Identify which cell holds the provided text, then report its [x, y] central coordinate. 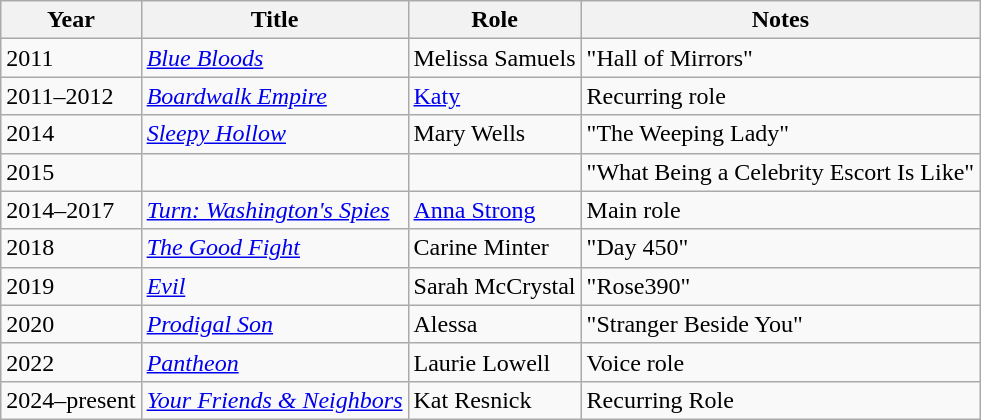
2014–2017 [71, 210]
Main role [780, 210]
Notes [780, 20]
Boardwalk Empire [274, 96]
"Rose390" [780, 286]
Anna Strong [494, 210]
Sleepy Hollow [274, 134]
2015 [71, 172]
Carine Minter [494, 248]
Laurie Lowell [494, 362]
Blue Bloods [274, 58]
Your Friends & Neighbors [274, 400]
"What Being a Celebrity Escort Is Like" [780, 172]
Recurring role [780, 96]
"Day 450" [780, 248]
The Good Fight [274, 248]
Pantheon [274, 362]
Sarah McCrystal [494, 286]
Voice role [780, 362]
Melissa Samuels [494, 58]
Alessa [494, 324]
2018 [71, 248]
Katy [494, 96]
2024–present [71, 400]
Turn: Washington's Spies [274, 210]
Kat Resnick [494, 400]
2014 [71, 134]
"Hall of Mirrors" [780, 58]
Evil [274, 286]
2011–2012 [71, 96]
2019 [71, 286]
2011 [71, 58]
Year [71, 20]
Title [274, 20]
Prodigal Son [274, 324]
Role [494, 20]
2020 [71, 324]
Recurring Role [780, 400]
"The Weeping Lady" [780, 134]
"Stranger Beside You" [780, 324]
Mary Wells [494, 134]
2022 [71, 362]
